Search for the cell housing the specified text and yield its [X, Y] center coordinate. 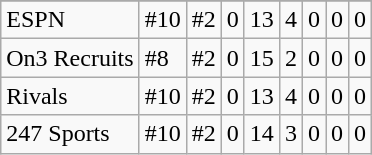
3 [290, 134]
#8 [162, 58]
247 Sports [70, 134]
14 [262, 134]
2 [290, 58]
On3 Recruits [70, 58]
ESPN [70, 20]
15 [262, 58]
Rivals [70, 96]
